Return the (x, y) coordinate for the center point of the cell that contains the specified text.  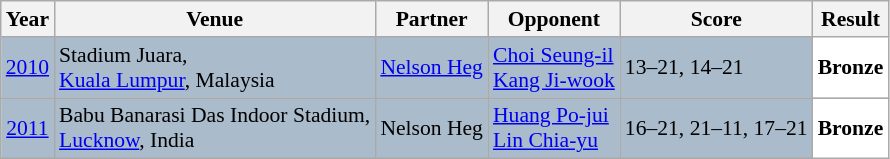
Stadium Juara,Kuala Lumpur, Malaysia (214, 68)
Choi Seung-il Kang Ji-wook (554, 68)
Huang Po-jui Lin Chia-yu (554, 128)
16–21, 21–11, 17–21 (716, 128)
13–21, 14–21 (716, 68)
Opponent (554, 19)
Babu Banarasi Das Indoor Stadium,Lucknow, India (214, 128)
2010 (28, 68)
Partner (432, 19)
Result (851, 19)
Venue (214, 19)
2011 (28, 128)
Score (716, 19)
Year (28, 19)
